From the cell containing the given text, extract its center point as (x, y) coordinate. 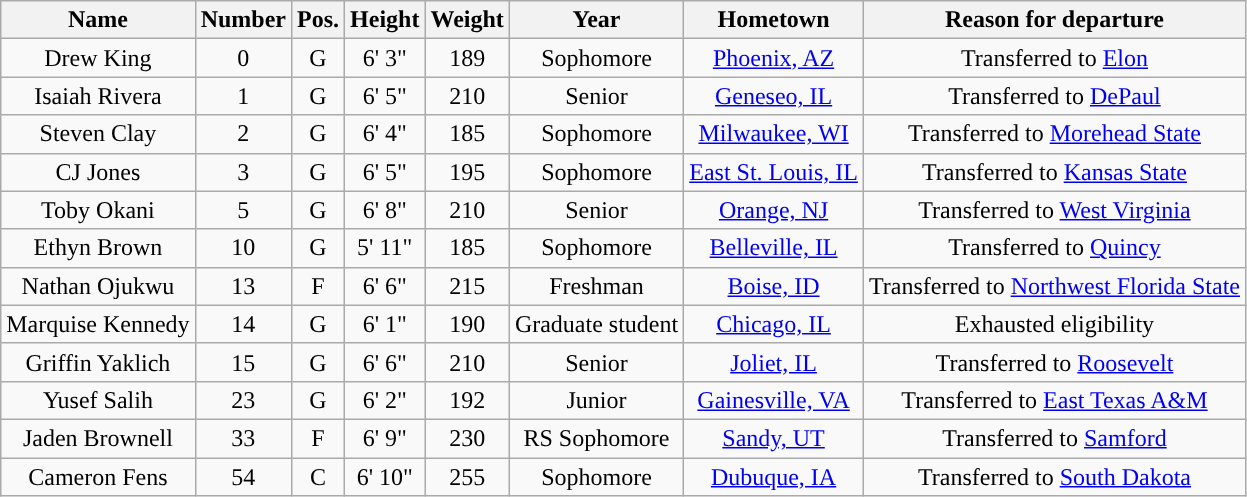
Jaden Brownell (98, 438)
Nathan Ojukwu (98, 286)
Name (98, 20)
Year (596, 20)
189 (467, 58)
C (318, 477)
Chicago, IL (774, 324)
6' 9" (385, 438)
Drew King (98, 58)
Transferred to DePaul (1054, 96)
Exhausted eligibility (1054, 324)
2 (243, 134)
33 (243, 438)
Transferred to Elon (1054, 58)
Transferred to East Texas A&M (1054, 400)
Cameron Fens (98, 477)
6' 1" (385, 324)
Hometown (774, 20)
Freshman (596, 286)
0 (243, 58)
Pos. (318, 20)
Sandy, UT (774, 438)
14 (243, 324)
Boise, ID (774, 286)
Number (243, 20)
Orange, NJ (774, 210)
RS Sophomore (596, 438)
54 (243, 477)
Transferred to West Virginia (1054, 210)
Junior (596, 400)
195 (467, 172)
Marquise Kennedy (98, 324)
3 (243, 172)
Transferred to Northwest Florida State (1054, 286)
190 (467, 324)
Transferred to South Dakota (1054, 477)
5' 11" (385, 248)
Transferred to Quincy (1054, 248)
Steven Clay (98, 134)
CJ Jones (98, 172)
Graduate student (596, 324)
Gainesville, VA (774, 400)
192 (467, 400)
Belleville, IL (774, 248)
1 (243, 96)
Reason for departure (1054, 20)
215 (467, 286)
5 (243, 210)
Transferred to Kansas State (1054, 172)
Height (385, 20)
6' 3" (385, 58)
Weight (467, 20)
Ethyn Brown (98, 248)
Griffin Yaklich (98, 362)
Transferred to Roosevelt (1054, 362)
15 (243, 362)
255 (467, 477)
Transferred to Samford (1054, 438)
Isaiah Rivera (98, 96)
Toby Okani (98, 210)
Joliet, IL (774, 362)
6' 4" (385, 134)
Transferred to Morehead State (1054, 134)
Geneseo, IL (774, 96)
Phoenix, AZ (774, 58)
10 (243, 248)
East St. Louis, IL (774, 172)
13 (243, 286)
Yusef Salih (98, 400)
6' 8" (385, 210)
23 (243, 400)
6' 2" (385, 400)
Milwaukee, WI (774, 134)
Dubuque, IA (774, 477)
230 (467, 438)
6' 10" (385, 477)
